Provide the [X, Y] coordinate of the cell's center where the given text is located.  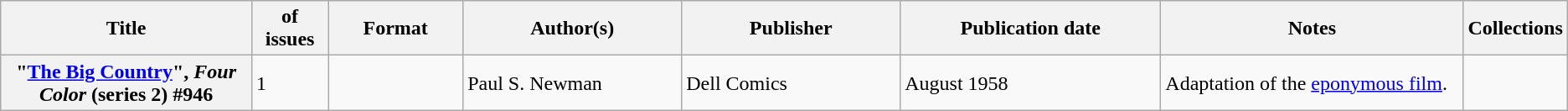
Format [395, 29]
Adaptation of the eponymous film. [1312, 82]
Publication date [1030, 29]
Collections [1515, 29]
August 1958 [1030, 82]
Dell Comics [791, 82]
of issues [290, 29]
Publisher [791, 29]
1 [290, 82]
"The Big Country", Four Color (series 2) #946 [126, 82]
Author(s) [573, 29]
Paul S. Newman [573, 82]
Notes [1312, 29]
Title [126, 29]
